Return the (x, y) coordinate for the center point of the cell that contains the specified text.  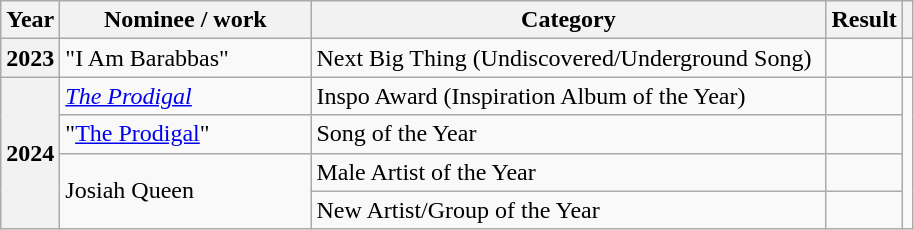
2023 (30, 58)
"The Prodigal" (186, 134)
Year (30, 20)
Next Big Thing (Undiscovered/Underground Song) (568, 58)
New Artist/Group of the Year (568, 210)
The Prodigal (186, 96)
Category (568, 20)
"I Am Barabbas" (186, 58)
2024 (30, 153)
Nominee / work (186, 20)
Male Artist of the Year (568, 172)
Inspo Award (Inspiration Album of the Year) (568, 96)
Result (864, 20)
Josiah Queen (186, 191)
Song of the Year (568, 134)
